Return [X, Y] of the center of cell containing provided text 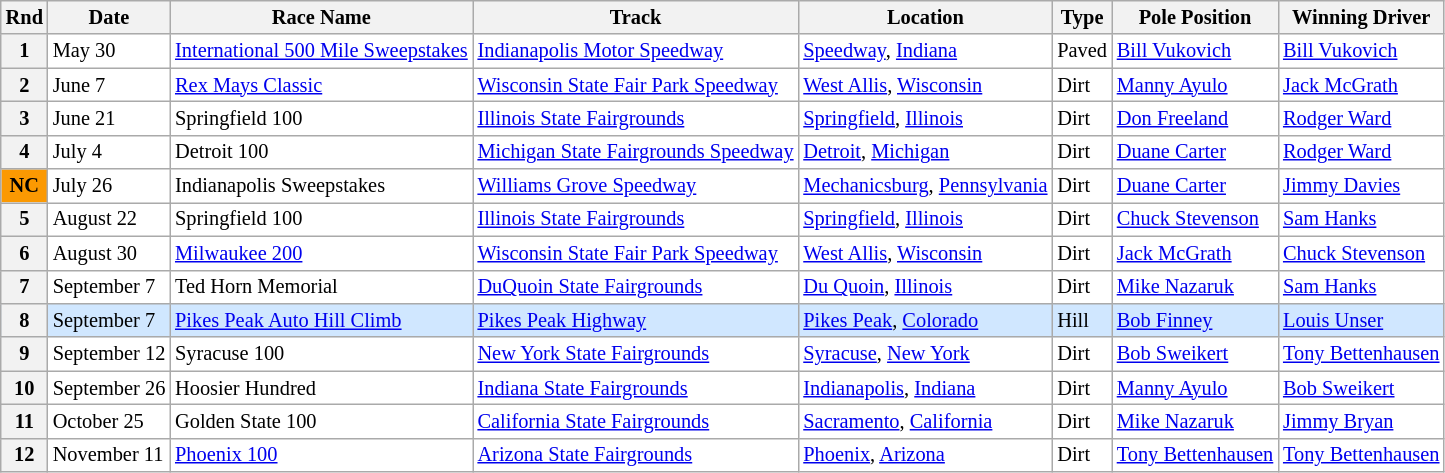
5 [24, 219]
Ted Horn Memorial [321, 287]
10 [24, 388]
Location [925, 17]
Type [1082, 17]
California State Fairgrounds [636, 421]
August 22 [109, 219]
Indianapolis Sweepstakes [321, 186]
Jimmy Bryan [1361, 421]
New York State Fairgrounds [636, 354]
Date [109, 17]
2 [24, 85]
Williams Grove Speedway [636, 186]
Rex Mays Classic [321, 85]
Paved [1082, 51]
8 [24, 320]
Phoenix, Arizona [925, 455]
9 [24, 354]
Bob Finney [1195, 320]
Syracuse, New York [925, 354]
Milwaukee 200 [321, 253]
Hoosier Hundred [321, 388]
11 [24, 421]
June 21 [109, 118]
Phoenix 100 [321, 455]
Pikes Peak Auto Hill Climb [321, 320]
Pikes Peak, Colorado [925, 320]
1 [24, 51]
Michigan State Fairgrounds Speedway [636, 152]
Speedway, Indiana [925, 51]
3 [24, 118]
Sacramento, California [925, 421]
Indianapolis, Indiana [925, 388]
Hill [1082, 320]
October 25 [109, 421]
NC [24, 186]
Track [636, 17]
June 7 [109, 85]
6 [24, 253]
4 [24, 152]
September 12 [109, 354]
May 30 [109, 51]
Arizona State Fairgrounds [636, 455]
Indianapolis Motor Speedway [636, 51]
12 [24, 455]
September 26 [109, 388]
Rnd [24, 17]
Du Quoin, Illinois [925, 287]
Indiana State Fairgrounds [636, 388]
Race Name [321, 17]
Detroit, Michigan [925, 152]
Don Freeland [1195, 118]
Mechanicsburg, Pennsylvania [925, 186]
Jimmy Davies [1361, 186]
Louis Unser [1361, 320]
Pole Position [1195, 17]
DuQuoin State Fairgrounds [636, 287]
July 4 [109, 152]
August 30 [109, 253]
Golden State 100 [321, 421]
November 11 [109, 455]
7 [24, 287]
Winning Driver [1361, 17]
Detroit 100 [321, 152]
Syracuse 100 [321, 354]
Pikes Peak Highway [636, 320]
International 500 Mile Sweepstakes [321, 51]
July 26 [109, 186]
